Detect which cell encompasses the target text, then output its (X, Y) center coordinate. 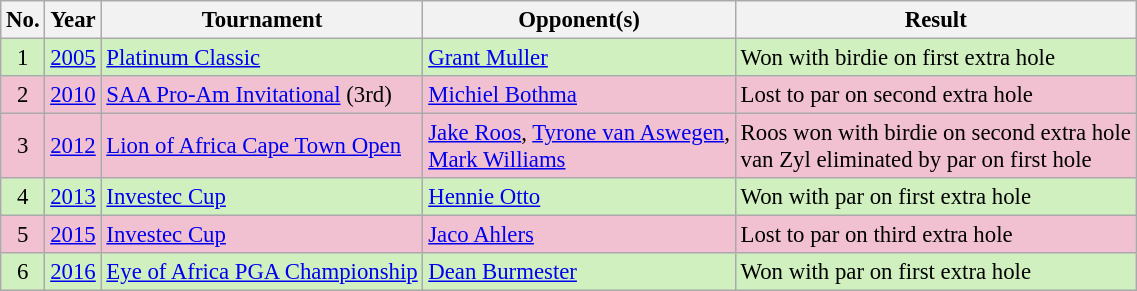
SAA Pro-Am Invitational (3rd) (262, 95)
Roos won with birdie on second extra holevan Zyl eliminated by par on first hole (936, 146)
Grant Muller (579, 58)
2010 (73, 95)
Opponent(s) (579, 20)
Platinum Classic (262, 58)
1 (23, 58)
Jake Roos, Tyrone van Aswegen, Mark Williams (579, 146)
2 (23, 95)
Tournament (262, 20)
No. (23, 20)
Year (73, 20)
3 (23, 146)
4 (23, 197)
Lion of Africa Cape Town Open (262, 146)
Jaco Ahlers (579, 235)
Won with par on first extra hole (936, 197)
Result (936, 20)
Won with birdie on first extra hole (936, 58)
5 (23, 235)
Michiel Bothma (579, 95)
2012 (73, 146)
Lost to par on second extra hole (936, 95)
2013 (73, 197)
2005 (73, 58)
Hennie Otto (579, 197)
Lost to par on third extra hole (936, 235)
2015 (73, 235)
